Provide the [x, y] coordinate of the cell's center where the given text is located.  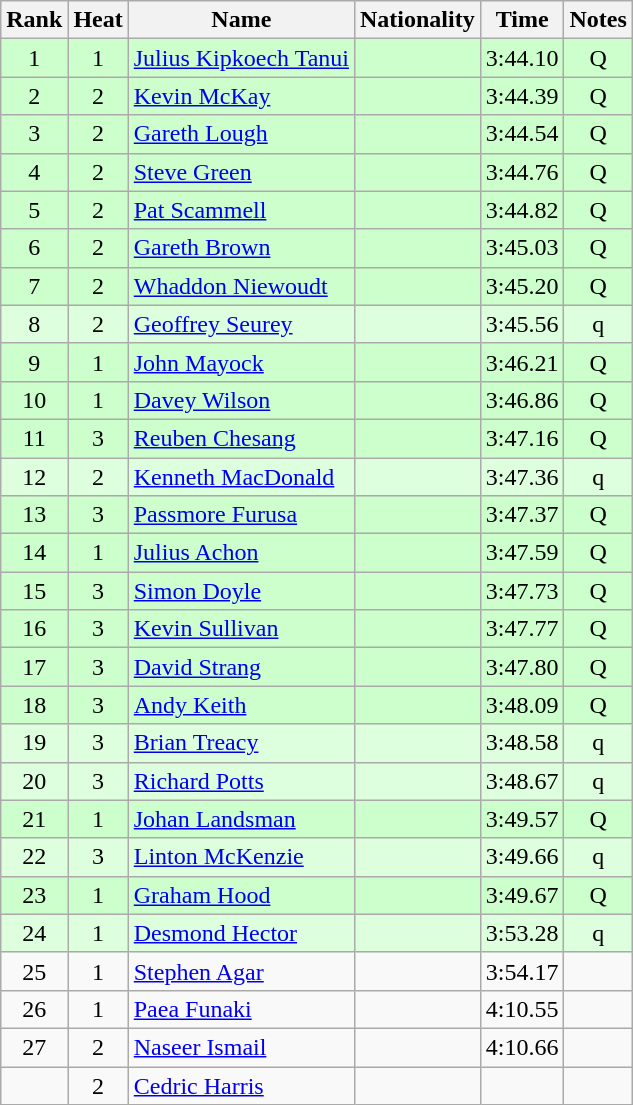
Linton McKenzie [241, 857]
19 [34, 743]
Time [522, 20]
Simon Doyle [241, 591]
3:47.36 [522, 477]
Andy Keith [241, 705]
Graham Hood [241, 895]
David Strang [241, 667]
23 [34, 895]
10 [34, 400]
3:44.39 [522, 96]
27 [34, 1047]
3:47.37 [522, 515]
3:45.03 [522, 248]
3:44.76 [522, 172]
14 [34, 553]
Whaddon Niewoudt [241, 286]
3:54.17 [522, 971]
Cedric Harris [241, 1085]
Kevin Sullivan [241, 629]
3:47.73 [522, 591]
3:49.66 [522, 857]
3:46.21 [522, 362]
3:47.77 [522, 629]
21 [34, 819]
3:44.82 [522, 210]
3:48.09 [522, 705]
Rank [34, 20]
12 [34, 477]
Julius Achon [241, 553]
Passmore Furusa [241, 515]
6 [34, 248]
Heat [98, 20]
13 [34, 515]
26 [34, 1009]
3:48.67 [522, 781]
Brian Treacy [241, 743]
Naseer Ismail [241, 1047]
3:45.56 [522, 324]
24 [34, 933]
Kenneth MacDonald [241, 477]
7 [34, 286]
3:49.57 [522, 819]
9 [34, 362]
8 [34, 324]
Nationality [417, 20]
Pat Scammell [241, 210]
Geoffrey Seurey [241, 324]
Gareth Lough [241, 134]
17 [34, 667]
4:10.55 [522, 1009]
3:49.67 [522, 895]
Stephen Agar [241, 971]
20 [34, 781]
Desmond Hector [241, 933]
15 [34, 591]
Kevin McKay [241, 96]
Notes [598, 20]
3:44.54 [522, 134]
Richard Potts [241, 781]
4 [34, 172]
Johan Landsman [241, 819]
Steve Green [241, 172]
3:44.10 [522, 58]
Paea Funaki [241, 1009]
4:10.66 [522, 1047]
3:47.59 [522, 553]
Davey Wilson [241, 400]
25 [34, 971]
16 [34, 629]
John Mayock [241, 362]
11 [34, 438]
3:46.86 [522, 400]
Reuben Chesang [241, 438]
3:45.20 [522, 286]
22 [34, 857]
Julius Kipkoech Tanui [241, 58]
3:53.28 [522, 933]
3:47.80 [522, 667]
3:47.16 [522, 438]
3:48.58 [522, 743]
Name [241, 20]
18 [34, 705]
5 [34, 210]
Gareth Brown [241, 248]
